Return [X, Y] of the center of cell containing provided text 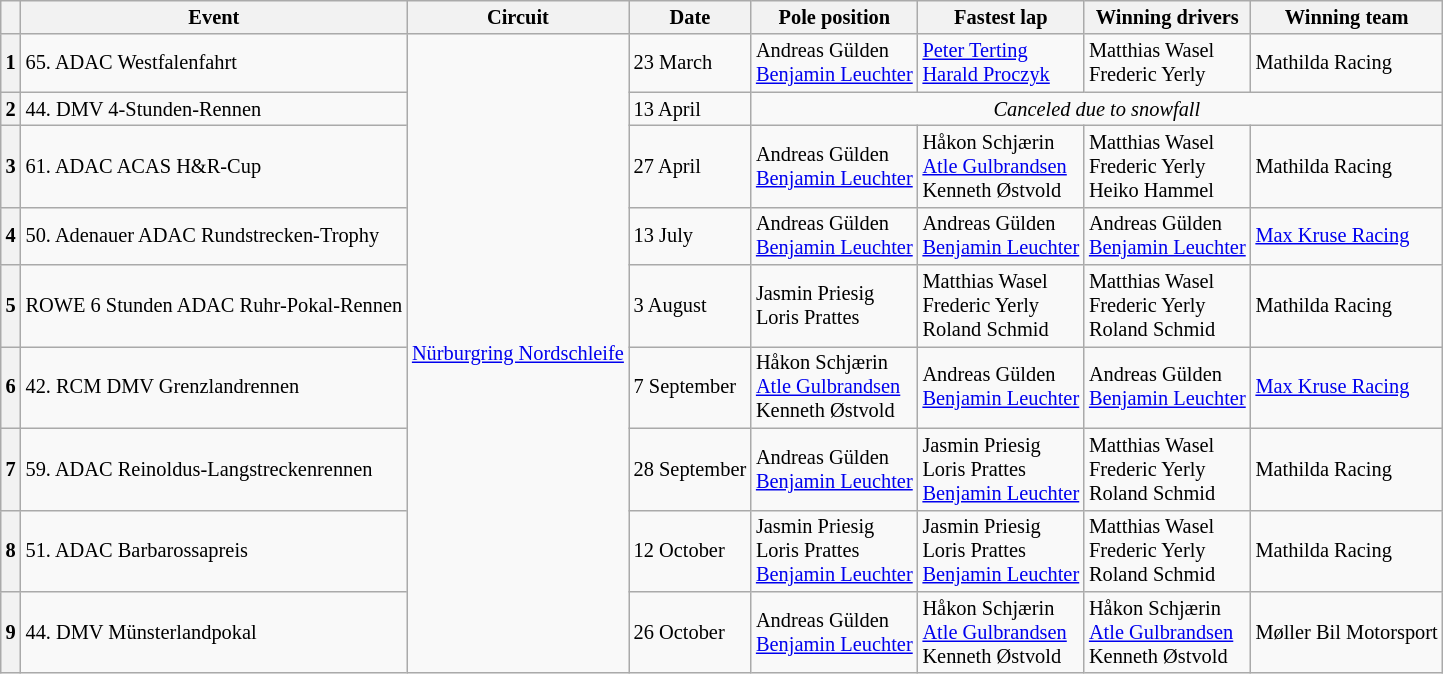
2 [11, 109]
42. RCM DMV Grenzlandrennen [214, 387]
50. Adenauer ADAC Rundstrecken-Trophy [214, 236]
61. ADAC ACAS H&R-Cup [214, 166]
Nürburgring Nordschleife [518, 354]
1 [11, 63]
12 October [690, 551]
Winning drivers [1167, 17]
8 [11, 551]
23 March [690, 63]
4 [11, 236]
27 April [690, 166]
51. ADAC Barbarossapreis [214, 551]
Fastest lap [1001, 17]
ROWE 6 Stunden ADAC Ruhr-Pokal-Rennen [214, 306]
Canceled due to snowfall [1097, 109]
65. ADAC Westfalenfahrt [214, 63]
Peter Terting Harald Proczyk [1001, 63]
Winning team [1347, 17]
Matthias Wasel Frederic Yerly [1167, 63]
13 April [690, 109]
Date [690, 17]
59. ADAC Reinoldus-Langstreckenrennen [214, 469]
7 September [690, 387]
Event [214, 17]
28 September [690, 469]
Matthias Wasel Frederic Yerly Heiko Hammel [1167, 166]
Møller Bil Motorsport [1347, 632]
Jasmin Priesig Loris Prattes [834, 306]
44. DMV 4-Stunden-Rennen [214, 109]
26 October [690, 632]
Pole position [834, 17]
3 [11, 166]
Circuit [518, 17]
13 July [690, 236]
5 [11, 306]
7 [11, 469]
3 August [690, 306]
6 [11, 387]
9 [11, 632]
44. DMV Münsterlandpokal [214, 632]
